Detect which cell encompasses the target text, then output its (x, y) center coordinate. 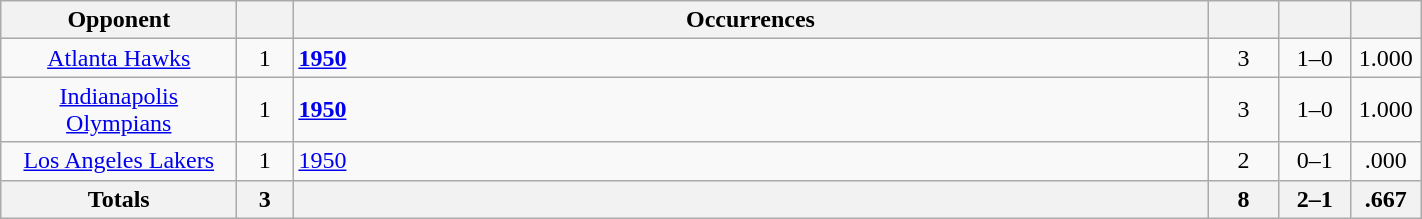
Atlanta Hawks (119, 58)
Opponent (119, 20)
2–1 (1314, 199)
Occurrences (750, 20)
.000 (1386, 161)
Los Angeles Lakers (119, 161)
8 (1244, 199)
Totals (119, 199)
2 (1244, 161)
0–1 (1314, 161)
Indianapolis Olympians (119, 110)
.667 (1386, 199)
